Extract the (x, y) coordinate from the center of the cell holding the provided text.  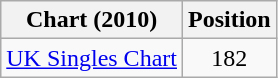
Position (229, 20)
Chart (2010) (92, 20)
UK Singles Chart (92, 58)
182 (229, 58)
